For the text-containing cell, return its midpoint in (x, y) coordinate format. 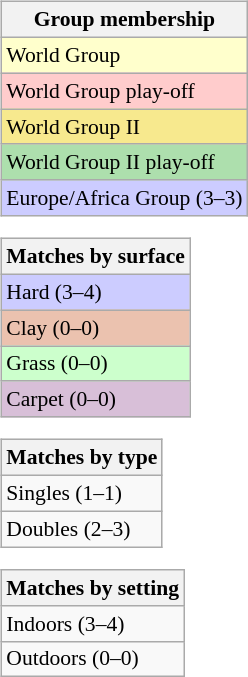
Outdoors (0–0) (92, 659)
World Group (124, 55)
Doubles (2–3) (82, 529)
Singles (1–1) (82, 494)
Matches by surface (96, 257)
Europe/Africa Group (3–3) (124, 198)
Clay (0–0) (96, 328)
Group membership (124, 20)
World Group II (124, 127)
Carpet (0–0) (96, 399)
Grass (0–0) (96, 364)
Hard (3–4) (96, 292)
World Group play-off (124, 91)
World Group II play-off (124, 162)
Indoors (3–4) (92, 623)
Matches by type (82, 458)
Matches by setting (92, 588)
